Provide the [X, Y] coordinate of the cell's center where the given text is located.  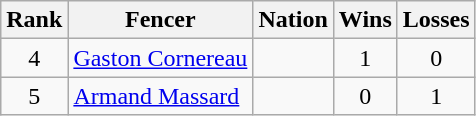
Armand Massard [160, 96]
5 [34, 96]
Wins [365, 20]
Rank [34, 20]
4 [34, 58]
Gaston Cornereau [160, 58]
Nation [293, 20]
Fencer [160, 20]
Losses [436, 20]
